Provide the (x, y) coordinate of the cell's center where the given text is located.  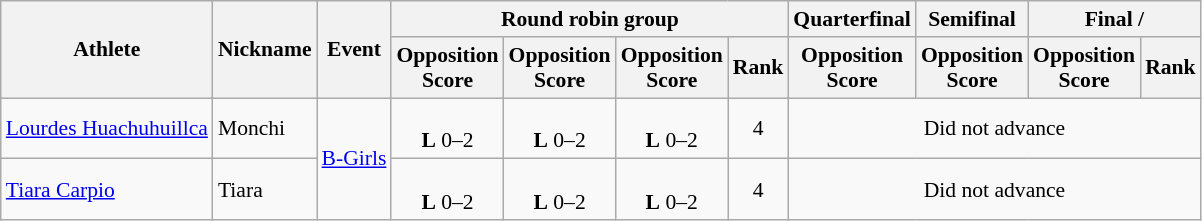
Athlete (107, 50)
Lourdes Huachuhuillca⁣ (107, 128)
Event (354, 50)
Quarterfinal (852, 19)
Tiara Carpio⁣ (107, 190)
Monchi (265, 128)
Tiara (265, 190)
Semifinal (972, 19)
Nickname (265, 50)
Round robin group (590, 19)
B-Girls (354, 159)
Final / (1114, 19)
